Extract the [X, Y] coordinate from the center of the cell holding the provided text.  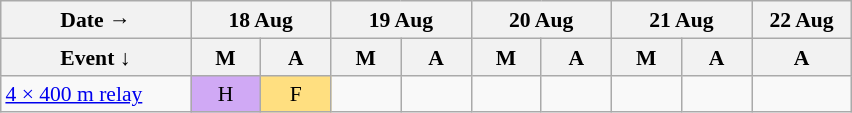
4 × 400 m relay [95, 94]
21 Aug [681, 20]
20 Aug [541, 20]
19 Aug [401, 20]
Event ↓ [95, 56]
18 Aug [260, 20]
F [296, 94]
H [225, 94]
22 Aug [802, 20]
Date → [95, 20]
